Capture the cell that displays the provided text and extract its [X, Y] central coordinate. 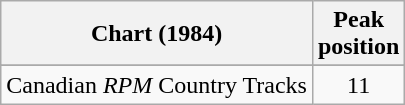
Canadian RPM Country Tracks [157, 85]
11 [358, 85]
Chart (1984) [157, 34]
Peakposition [358, 34]
